Return [X, Y] of the center of cell containing provided text 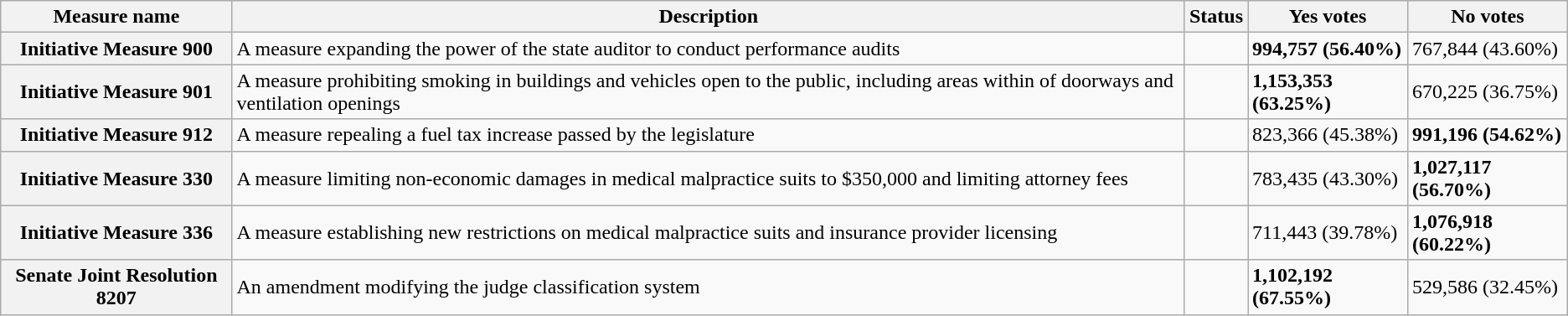
An amendment modifying the judge classification system [709, 287]
Senate Joint Resolution 8207 [116, 287]
A measure prohibiting smoking in buildings and vehicles open to the public, including areas within of doorways and ventilation openings [709, 92]
Description [709, 17]
994,757 (56.40%) [1328, 49]
No votes [1488, 17]
670,225 (36.75%) [1488, 92]
Initiative Measure 900 [116, 49]
991,196 (54.62%) [1488, 135]
1,027,117 (56.70%) [1488, 178]
783,435 (43.30%) [1328, 178]
767,844 (43.60%) [1488, 49]
Yes votes [1328, 17]
711,443 (39.78%) [1328, 233]
Initiative Measure 912 [116, 135]
Initiative Measure 336 [116, 233]
Status [1216, 17]
A measure limiting non-economic damages in medical malpractice suits to $350,000 and limiting attorney fees [709, 178]
823,366 (45.38%) [1328, 135]
1,076,918 (60.22%) [1488, 233]
Initiative Measure 330 [116, 178]
A measure expanding the power of the state auditor to conduct performance audits [709, 49]
1,153,353 (63.25%) [1328, 92]
A measure establishing new restrictions on medical malpractice suits and insurance provider licensing [709, 233]
Measure name [116, 17]
Initiative Measure 901 [116, 92]
A measure repealing a fuel tax increase passed by the legislature [709, 135]
1,102,192 (67.55%) [1328, 287]
529,586 (32.45%) [1488, 287]
